Capture the cell that displays the provided text and extract its (X, Y) central coordinate. 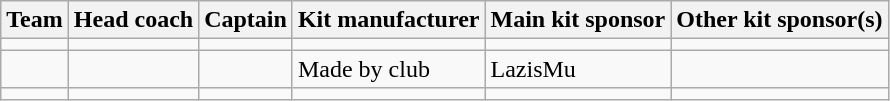
Kit manufacturer (388, 20)
Main kit sponsor (578, 20)
Team (35, 20)
Other kit sponsor(s) (780, 20)
LazisMu (578, 69)
Head coach (133, 20)
Captain (246, 20)
Made by club (388, 69)
